Find where the given text appears and provide that cell's center as [X, Y] coordinate. 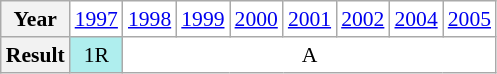
Year [36, 19]
1R [96, 55]
Result [36, 55]
2000 [256, 19]
2004 [416, 19]
1998 [150, 19]
2002 [362, 19]
2001 [310, 19]
1999 [202, 19]
1997 [96, 19]
2005 [470, 19]
A [310, 55]
